Search for the cell housing the specified text and yield its (X, Y) center coordinate. 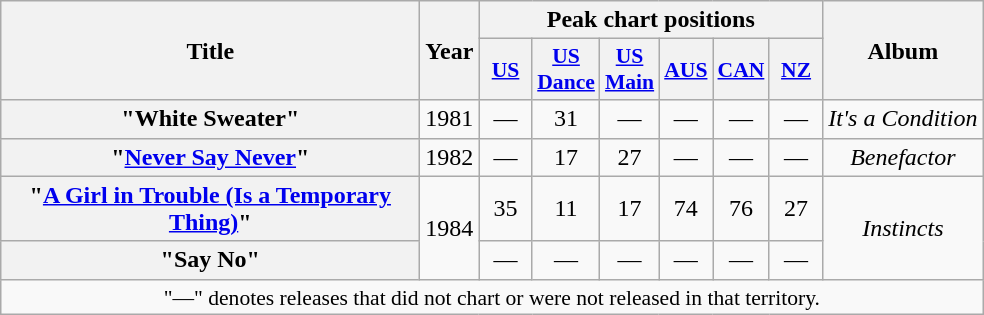
"Say No" (210, 260)
Benefactor (903, 157)
1982 (450, 157)
74 (686, 208)
NZ (796, 70)
"—" denotes releases that did not chart or were not released in that territory. (492, 297)
It's a Condition (903, 119)
35 (506, 208)
76 (740, 208)
US Dance (566, 70)
"White Sweater" (210, 119)
CAN (740, 70)
US Main (630, 70)
AUS (686, 70)
Album (903, 50)
"Never Say Never" (210, 157)
"A Girl in Trouble (Is a Temporary Thing)" (210, 208)
Year (450, 50)
1981 (450, 119)
11 (566, 208)
Title (210, 50)
US (506, 70)
31 (566, 119)
Instincts (903, 228)
Peak chart positions (651, 20)
1984 (450, 228)
